Detect which cell encompasses the target text, then output its (x, y) center coordinate. 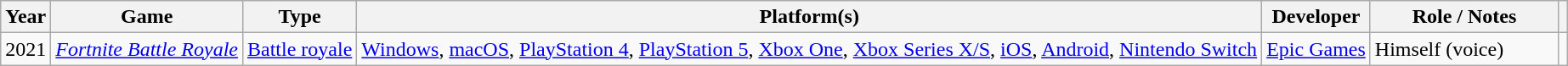
Developer (1316, 17)
Year (25, 17)
Type (299, 17)
Role / Notes (1463, 17)
Game (147, 17)
Fortnite Battle Royale (147, 49)
Epic Games (1316, 49)
Platform(s) (809, 17)
Battle royale (299, 49)
2021 (25, 49)
Windows, macOS, PlayStation 4, PlayStation 5, Xbox One, Xbox Series X/S, iOS, Android, Nintendo Switch (809, 49)
Himself (voice) (1463, 49)
